Pinpoint the cell where the given text exists, returning its (x, y) midpoint coordinate. 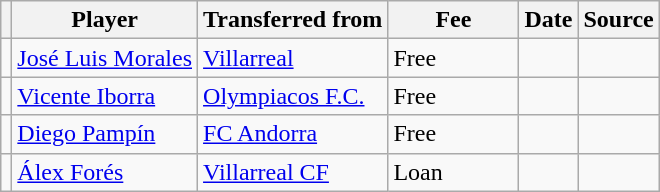
Álex Forés (105, 172)
Diego Pampín (105, 134)
Vicente Iborra (105, 96)
Villarreal CF (293, 172)
Date (548, 20)
Player (105, 20)
FC Andorra (293, 134)
Loan (454, 172)
Transferred from (293, 20)
Olympiacos F.C. (293, 96)
Villarreal (293, 58)
José Luis Morales (105, 58)
Fee (454, 20)
Source (618, 20)
